Locate the cell with the specified text and output its [x, y] center coordinate. 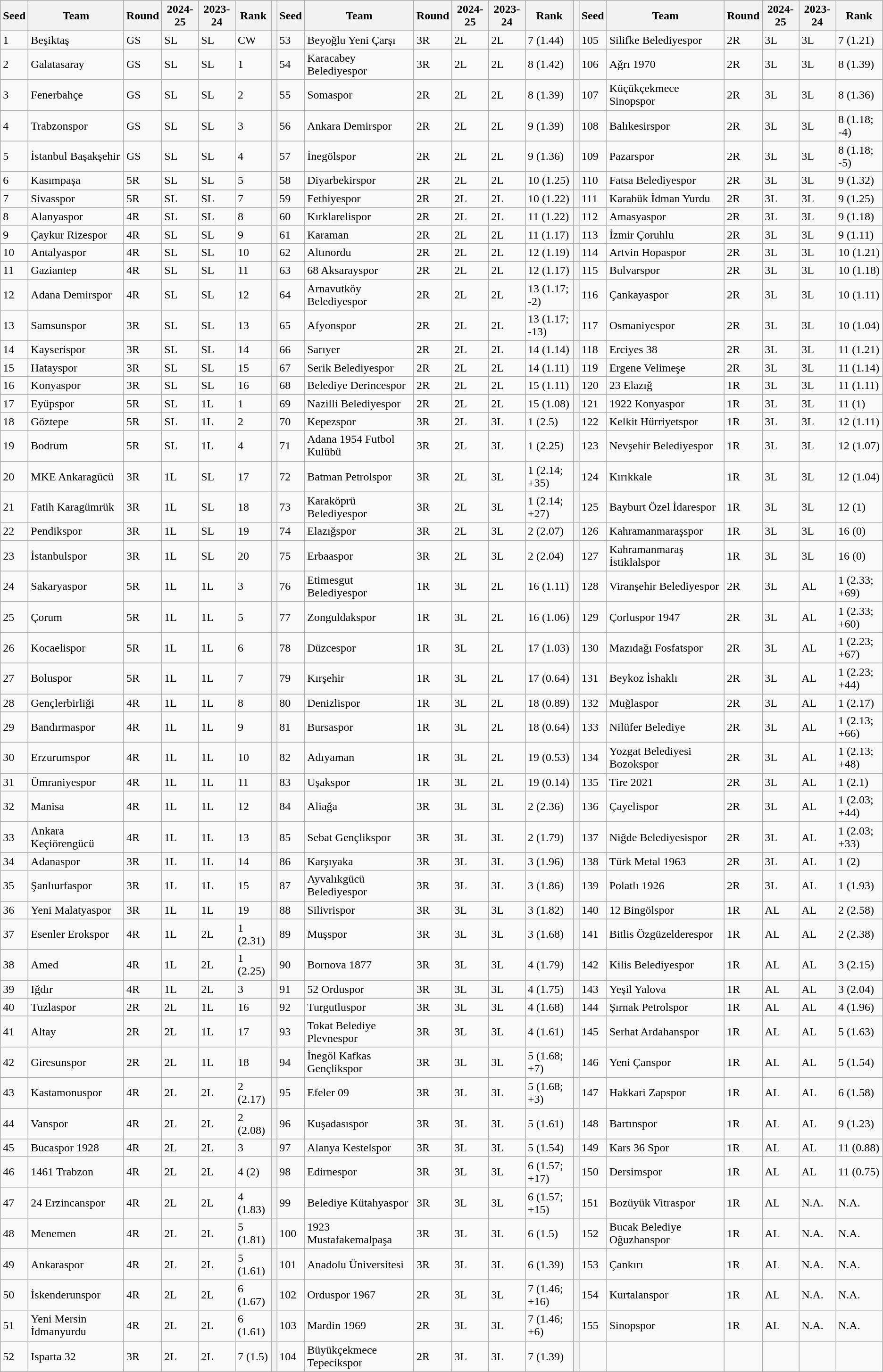
2 (2.38) [859, 934]
Bayburt Özel İdarespor [665, 507]
40 [14, 1007]
136 [592, 806]
İzmir Çoruhlu [665, 234]
4 (1.83) [253, 1203]
105 [592, 40]
36 [14, 910]
3 (1.68) [549, 934]
131 [592, 678]
Ankaraspor [76, 1265]
14 (1.14) [549, 350]
Manisa [76, 806]
7 (1.44) [549, 40]
Düzcespor [359, 648]
6 (1.61) [253, 1326]
Şırnak Petrolspor [665, 1007]
113 [592, 234]
1 (2.23; +44) [859, 678]
150 [592, 1172]
9 (1.18) [859, 216]
Bucak Belediye Oğuzhanspor [665, 1233]
İnegölspor [359, 157]
145 [592, 1032]
55 [291, 95]
1 (2.31) [253, 934]
Altay [76, 1032]
91 [291, 989]
Muğlaspor [665, 703]
1 (2.5) [549, 422]
Galatasaray [76, 64]
46 [14, 1172]
45 [14, 1148]
Muşspor [359, 934]
3 (1.96) [549, 861]
Kırşehir [359, 678]
22 [14, 531]
54 [291, 64]
16 (1.06) [549, 617]
14 (1.11) [549, 368]
Karşıyaka [359, 861]
78 [291, 648]
Sarıyer [359, 350]
4 (1.68) [549, 1007]
7 (1.46; +16) [549, 1295]
Pazarspor [665, 157]
Altınordu [359, 252]
117 [592, 325]
Mardin 1969 [359, 1326]
18 (0.64) [549, 727]
Iğdır [76, 989]
3 (2.15) [859, 965]
81 [291, 727]
Kuşadasıspor [359, 1123]
73 [291, 507]
9 (1.36) [549, 157]
9 (1.39) [549, 125]
92 [291, 1007]
8 (1.42) [549, 64]
Tokat Belediye Plevnespor [359, 1032]
68 [291, 386]
Dersimspor [665, 1172]
11 (1.21) [859, 350]
1 (2.23; +67) [859, 648]
Hakkari Zapspor [665, 1093]
Fatsa Belediyespor [665, 181]
Kocaelispor [76, 648]
6 (1.5) [549, 1233]
Efeler 09 [359, 1093]
49 [14, 1265]
2 (2.08) [253, 1123]
MKE Ankaragücü [76, 476]
Esenler Erokspor [76, 934]
5 (1.63) [859, 1032]
Yeni Çanspor [665, 1062]
4 (2) [253, 1172]
4 (1.75) [549, 989]
75 [291, 555]
17 (1.03) [549, 648]
Silifke Belediyespor [665, 40]
62 [291, 252]
5 (1.81) [253, 1233]
Erzurumspor [76, 758]
İstanbulspor [76, 555]
Osmaniyespor [665, 325]
6 (1.67) [253, 1295]
37 [14, 934]
11 (1.17) [549, 234]
1 (2.13; +48) [859, 758]
151 [592, 1203]
Yeşil Yalova [665, 989]
153 [592, 1265]
80 [291, 703]
Polatlı 1926 [665, 885]
39 [14, 989]
12 Bingölspor [665, 910]
93 [291, 1032]
8 (1.18; -5) [859, 157]
Yozgat Belediyesi Bozokspor [665, 758]
Aliağa [359, 806]
70 [291, 422]
Hatayspor [76, 368]
Eyüpspor [76, 404]
74 [291, 531]
128 [592, 587]
Ağrı 1970 [665, 64]
11 (1.22) [549, 216]
Bornova 1877 [359, 965]
Fatih Karagümrük [76, 507]
28 [14, 703]
38 [14, 965]
11 (1.11) [859, 386]
10 (1.22) [549, 198]
69 [291, 404]
Sebat Gençlikspor [359, 837]
Menemen [76, 1233]
1 (2.13; +66) [859, 727]
148 [592, 1123]
104 [291, 1356]
Bursaspor [359, 727]
15 (1.08) [549, 404]
Konyaspor [76, 386]
Antalyaspor [76, 252]
155 [592, 1326]
1 (2.17) [859, 703]
116 [592, 294]
Beyoğlu Yeni Çarşı [359, 40]
72 [291, 476]
97 [291, 1148]
Kilis Belediyespor [665, 965]
Somaspor [359, 95]
Artvin Hopaspor [665, 252]
8 (1.18; -4) [859, 125]
103 [291, 1326]
Ankara Keçiörengücü [76, 837]
Adana 1954 Futbol Kulübü [359, 446]
119 [592, 368]
Yeni Mersin İdmanyurdu [76, 1326]
90 [291, 965]
10 (1.18) [859, 270]
19 (0.14) [549, 782]
13 (1.17; -2) [549, 294]
7 (1.21) [859, 40]
118 [592, 350]
122 [592, 422]
1 (2.14; +35) [549, 476]
Nazilli Belediyespor [359, 404]
67 [291, 368]
15 (1.11) [549, 386]
Küçükçekmece Sinopspor [665, 95]
1 (2.33; +60) [859, 617]
139 [592, 885]
Bodrum [76, 446]
Adıyaman [359, 758]
43 [14, 1093]
7 (1.5) [253, 1356]
123 [592, 446]
Belediye Kütahyaspor [359, 1203]
7 (1.39) [549, 1356]
Kastamonuspor [76, 1093]
Edirnespor [359, 1172]
87 [291, 885]
82 [291, 758]
149 [592, 1148]
12 (1.11) [859, 422]
141 [592, 934]
154 [592, 1295]
Karaman [359, 234]
132 [592, 703]
5 (1.68; +7) [549, 1062]
1 (1.93) [859, 885]
İnegöl Kafkas Gençlikspor [359, 1062]
1 (2) [859, 861]
11 (0.88) [859, 1148]
Göztepe [76, 422]
Sinopspor [665, 1326]
1 (2.1) [859, 782]
12 (1.19) [549, 252]
Beşiktaş [76, 40]
9 (1.11) [859, 234]
Ergene Velimeşe [665, 368]
Amasyaspor [665, 216]
Silivrispor [359, 910]
4 (1.96) [859, 1007]
Gaziantep [76, 270]
Çaykur Rizespor [76, 234]
Fethiyespor [359, 198]
Kayserispor [76, 350]
24 [14, 587]
Karacabey Belediyespor [359, 64]
144 [592, 1007]
24 Erzincanspor [76, 1203]
Yeni Malatyaspor [76, 910]
Tuzlaspor [76, 1007]
111 [592, 198]
Nilüfer Belediye [665, 727]
CW [253, 40]
44 [14, 1123]
7 (1.46; +6) [549, 1326]
Turgutluspor [359, 1007]
Beykoz İshaklı [665, 678]
Elazığspor [359, 531]
Zonguldakspor [359, 617]
2 (2.17) [253, 1093]
56 [291, 125]
Çankırı [665, 1265]
25 [14, 617]
109 [592, 157]
Bulvarspor [665, 270]
152 [592, 1233]
23 [14, 555]
47 [14, 1203]
124 [592, 476]
42 [14, 1062]
Bucaspor 1928 [76, 1148]
101 [291, 1265]
85 [291, 837]
10 (1.21) [859, 252]
6 (1.58) [859, 1093]
125 [592, 507]
142 [592, 965]
Adana Demirspor [76, 294]
Kahramanmaraş İstiklalspor [665, 555]
4 (1.61) [549, 1032]
1 (2.33; +69) [859, 587]
35 [14, 885]
115 [592, 270]
Ümraniyespor [76, 782]
112 [592, 216]
Etimesgut Belediyespor [359, 587]
71 [291, 446]
66 [291, 350]
127 [592, 555]
Anadolu Üniversitesi [359, 1265]
50 [14, 1295]
6 (1.57; +15) [549, 1203]
Niğde Belediyesispor [665, 837]
Çankayaspor [665, 294]
32 [14, 806]
133 [592, 727]
11 (1) [859, 404]
34 [14, 861]
Nevşehir Belediyespor [665, 446]
Denizlispor [359, 703]
68 Aksarayspor [359, 270]
79 [291, 678]
64 [291, 294]
Erciyes 38 [665, 350]
23 Elazığ [665, 386]
Kırklarelispor [359, 216]
33 [14, 837]
6 (1.39) [549, 1265]
Orduspor 1967 [359, 1295]
1923 Mustafakemalpaşa [359, 1233]
Erbaaspor [359, 555]
121 [592, 404]
Ayvalıkgücü Belediyespor [359, 885]
77 [291, 617]
99 [291, 1203]
19 (0.53) [549, 758]
Pendikspor [76, 531]
9 (1.32) [859, 181]
Kepezspor [359, 422]
6 (1.57; +17) [549, 1172]
10 (1.11) [859, 294]
12 (1.04) [859, 476]
Belediye Derincespor [359, 386]
Amed [76, 965]
Serhat Ardahanspor [665, 1032]
2 (2.07) [549, 531]
31 [14, 782]
12 (1.17) [549, 270]
Trabzonspor [76, 125]
94 [291, 1062]
İstanbul Başakşehir [76, 157]
Diyarbekirspor [359, 181]
140 [592, 910]
9 (1.25) [859, 198]
Batman Petrolspor [359, 476]
120 [592, 386]
Bitlis Özgüzelderespor [665, 934]
Karabük İdman Yurdu [665, 198]
89 [291, 934]
53 [291, 40]
11 (0.75) [859, 1172]
143 [592, 989]
130 [592, 648]
63 [291, 270]
Karaköprü Belediyespor [359, 507]
17 (0.64) [549, 678]
48 [14, 1233]
135 [592, 782]
21 [14, 507]
Vanspor [76, 1123]
Boluspor [76, 678]
İskenderunspor [76, 1295]
126 [592, 531]
12 (1) [859, 507]
1922 Konyaspor [665, 404]
102 [291, 1295]
Mazıdağı Fosfatspor [665, 648]
16 (1.11) [549, 587]
59 [291, 198]
1 (2.03; +44) [859, 806]
52 [14, 1356]
Balıkesirspor [665, 125]
27 [14, 678]
57 [291, 157]
88 [291, 910]
2 (2.36) [549, 806]
146 [592, 1062]
Kurtalanspor [665, 1295]
2 (2.58) [859, 910]
60 [291, 216]
76 [291, 587]
83 [291, 782]
3 (2.04) [859, 989]
12 (1.07) [859, 446]
9 (1.23) [859, 1123]
Adanaspor [76, 861]
Kırıkkale [665, 476]
65 [291, 325]
41 [14, 1032]
30 [14, 758]
29 [14, 727]
Alanyaspor [76, 216]
10 (1.04) [859, 325]
52 Orduspor [359, 989]
114 [592, 252]
10 (1.25) [549, 181]
Büyükçekmece Tepecikspor [359, 1356]
2 (2.04) [549, 555]
86 [291, 861]
110 [592, 181]
13 (1.17; -13) [549, 325]
138 [592, 861]
95 [291, 1093]
4 (1.79) [549, 965]
Afyonspor [359, 325]
Serik Belediyespor [359, 368]
18 (0.89) [549, 703]
108 [592, 125]
106 [592, 64]
Ankara Demirspor [359, 125]
3 (1.82) [549, 910]
11 (1.14) [859, 368]
Uşakspor [359, 782]
96 [291, 1123]
2 (1.79) [549, 837]
Sakaryaspor [76, 587]
137 [592, 837]
Çorluspor 1947 [665, 617]
5 (1.68; +3) [549, 1093]
51 [14, 1326]
Alanya Kestelspor [359, 1148]
Kars 36 Spor [665, 1148]
Kahramanmaraşspor [665, 531]
Kasımpaşa [76, 181]
Viranşehir Belediyespor [665, 587]
100 [291, 1233]
Isparta 32 [76, 1356]
84 [291, 806]
Giresunspor [76, 1062]
Kelkit Hürriyetspor [665, 422]
Bartınspor [665, 1123]
1 (2.14; +27) [549, 507]
Çorum [76, 617]
Bozüyük Vitraspor [665, 1203]
Çayelispor [665, 806]
26 [14, 648]
107 [592, 95]
Arnavutköy Belediyespor [359, 294]
Fenerbahçe [76, 95]
1461 Trabzon [76, 1172]
129 [592, 617]
Bandırmaspor [76, 727]
1 (2.03; +33) [859, 837]
58 [291, 181]
98 [291, 1172]
Samsunspor [76, 325]
61 [291, 234]
Türk Metal 1963 [665, 861]
Sivasspor [76, 198]
Tire 2021 [665, 782]
147 [592, 1093]
Gençlerbirliği [76, 703]
134 [592, 758]
3 (1.86) [549, 885]
8 (1.36) [859, 95]
Şanlıurfaspor [76, 885]
